Capture the cell that displays the provided text and extract its (X, Y) central coordinate. 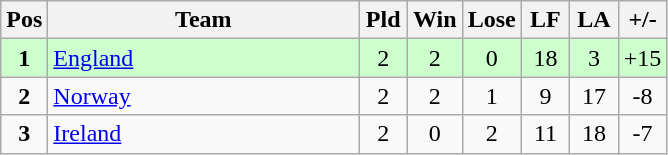
Lose (492, 20)
Ireland (204, 134)
LF (546, 20)
+/- (642, 20)
-7 (642, 134)
17 (594, 96)
Pos (24, 20)
-8 (642, 96)
9 (546, 96)
LA (594, 20)
11 (546, 134)
England (204, 58)
Team (204, 20)
+15 (642, 58)
Norway (204, 96)
Pld (384, 20)
Win (434, 20)
